Output the (x, y) coordinate of the center of the cell containing the given text.  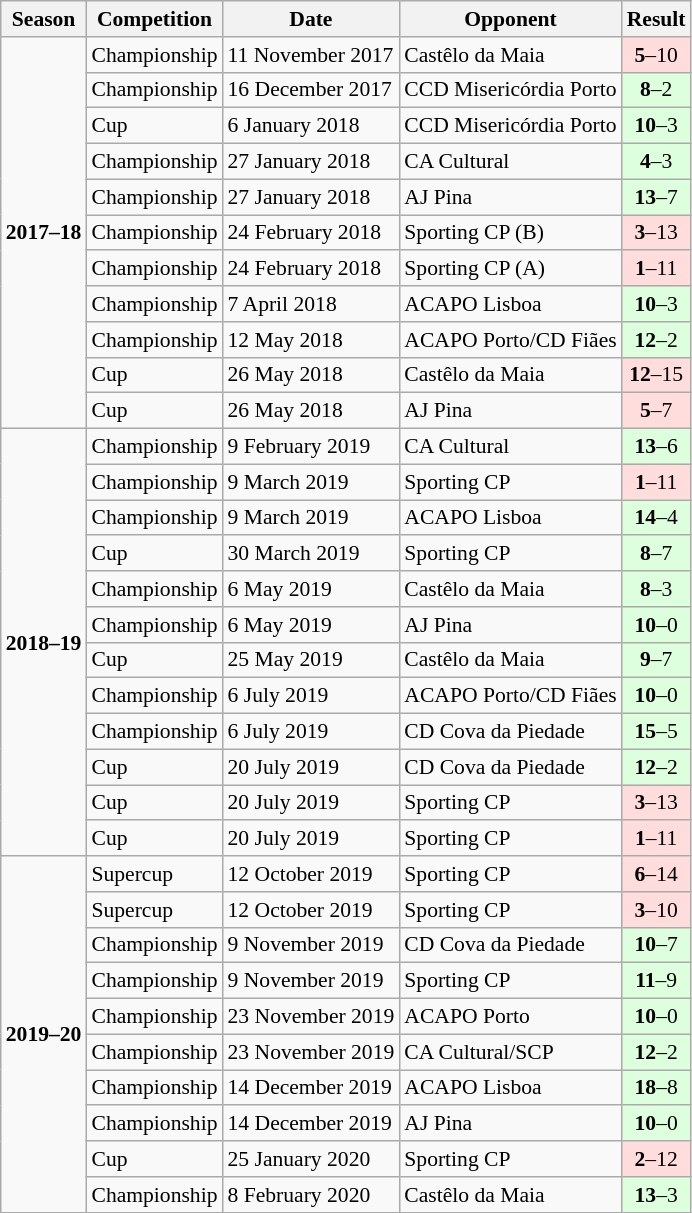
Sporting CP (A) (510, 269)
6–14 (656, 874)
5–7 (656, 411)
10–7 (656, 945)
5–10 (656, 55)
2017–18 (44, 233)
8–3 (656, 589)
2–12 (656, 1159)
13–7 (656, 197)
12 May 2018 (310, 340)
Date (310, 19)
11 November 2017 (310, 55)
3–10 (656, 910)
13–6 (656, 447)
13–3 (656, 1195)
CA Cultural/SCP (510, 1052)
18–8 (656, 1088)
30 March 2019 (310, 554)
2018–19 (44, 643)
15–5 (656, 732)
11–9 (656, 981)
4–3 (656, 162)
6 January 2018 (310, 126)
8 February 2020 (310, 1195)
25 January 2020 (310, 1159)
12–15 (656, 375)
Opponent (510, 19)
Competition (154, 19)
8–7 (656, 554)
9–7 (656, 660)
7 April 2018 (310, 304)
2019–20 (44, 1034)
Sporting CP (B) (510, 233)
8–2 (656, 90)
14–4 (656, 518)
Season (44, 19)
9 February 2019 (310, 447)
25 May 2019 (310, 660)
16 December 2017 (310, 90)
ACAPO Porto (510, 1017)
Result (656, 19)
